Search for the cell housing the specified text and yield its (x, y) center coordinate. 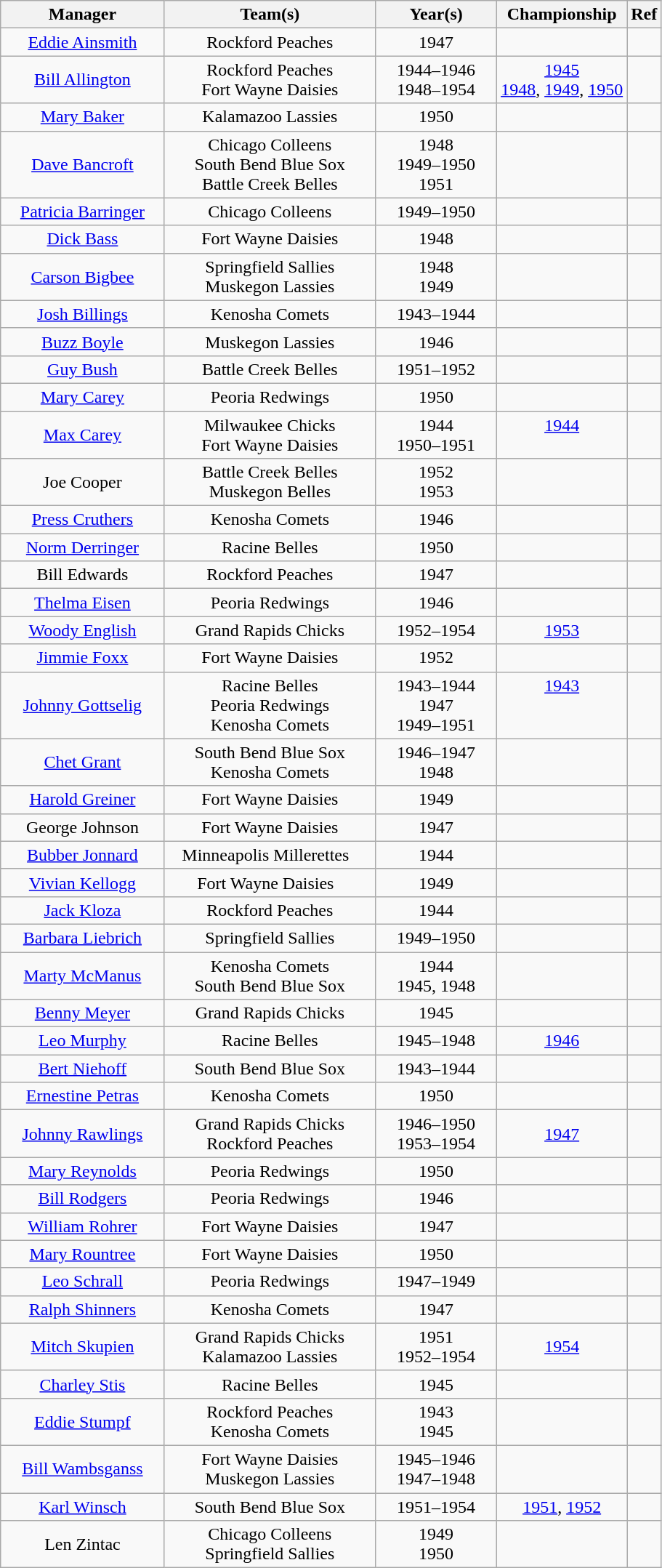
Leo Schrall (83, 1282)
Rockford PeachesFort Wayne Daisies (270, 80)
Battle Creek Belles (270, 369)
Carson Bigbee (83, 276)
1947–1949 (436, 1282)
Championship (562, 15)
Harold Greiner (83, 800)
Bill Allington (83, 80)
Chicago ColleensSpringfield Sallies (270, 1544)
Dave Bancroft (83, 164)
Press Cruthers (83, 520)
Mitch Skupien (83, 1346)
Eddie Stumpf (83, 1422)
Ralph Shinners (83, 1309)
Ref (644, 15)
Charley Stis (83, 1384)
Norm Derringer (83, 547)
Marty McManus (83, 976)
19511952–1954 (436, 1346)
Len Zintac (83, 1544)
Muskegon Lassies (270, 342)
Jack Kloza (83, 910)
1951–1954 (436, 1507)
Year(s) (436, 15)
1952–1954 (436, 630)
Karl Winsch (83, 1507)
Vivian Kellogg (83, 882)
Kenosha CometsSouth Bend Blue Sox (270, 976)
Eddie Ainsmith (83, 42)
1945–1948 (436, 1041)
1951, 1952 (562, 1507)
Team(s) (270, 15)
Mary Carey (83, 397)
Thelma Eisen (83, 603)
Dick Bass (83, 239)
19441950–1951 (436, 435)
Jimmie Foxx (83, 658)
19451948, 1949, 1950 (562, 80)
Josh Billings (83, 314)
Joe Cooper (83, 483)
Springfield Sallies (270, 938)
1943 (562, 705)
Buzz Boyle (83, 342)
Minneapolis Millerettes (270, 855)
1946–19501953–1954 (436, 1134)
Milwaukee ChicksFort Wayne Daisies (270, 435)
Leo Murphy (83, 1041)
Woody English (83, 630)
South Bend Blue SoxKenosha Comets (270, 762)
1948 (436, 239)
Mary Baker (83, 117)
Johnny Gottselig (83, 705)
1951–1952 (436, 369)
Max Carey (83, 435)
Ernestine Petras (83, 1096)
1954 (562, 1346)
Fort Wayne DaisiesMuskegon Lassies (270, 1468)
Grand Rapids ChicksKalamazoo Lassies (270, 1346)
Mary Rountree (83, 1254)
Chet Grant (83, 762)
Bill Edwards (83, 575)
Bubber Jonnard (83, 855)
Bert Niehoff (83, 1069)
19431945 (436, 1422)
1945–19461947–1948 (436, 1468)
1952 (436, 658)
George Johnson (83, 827)
19481949–19501951 (436, 164)
Chicago Colleens (270, 212)
Benny Meyer (83, 1013)
Patricia Barringer (83, 212)
Chicago ColleensSouth Bend Blue SoxBattle Creek Belles (270, 164)
Manager (83, 15)
Guy Bush (83, 369)
Springfield SalliesMuskegon Lassies (270, 276)
1953 (562, 630)
1946–19471948 (436, 762)
Racine BellesPeoria RedwingsKenosha Comets (270, 705)
Bill Rodgers (83, 1199)
1944–19461948–1954 (436, 80)
1943–194419471949–1951 (436, 705)
Mary Reynolds (83, 1171)
Barbara Liebrich (83, 938)
Johnny Rawlings (83, 1134)
19441945, 1948 (436, 976)
19481949 (436, 276)
Rockford PeachesKenosha Comets (270, 1422)
Battle Creek BellesMuskegon Belles (270, 483)
Kalamazoo Lassies (270, 117)
19491950 (436, 1544)
Grand Rapids ChicksRockford Peaches (270, 1134)
William Rohrer (83, 1226)
19521953 (436, 483)
Bill Wambsganss (83, 1468)
